Determine the (x, y) coordinate at the center of the cell enclosing the given text.  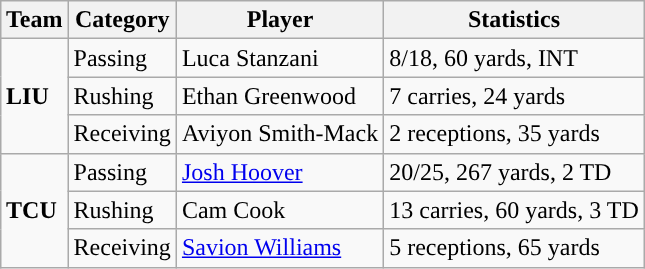
2 receptions, 35 yards (514, 134)
Category (122, 20)
LIU (35, 96)
Ethan Greenwood (280, 96)
Team (35, 20)
5 receptions, 65 yards (514, 248)
20/25, 267 yards, 2 TD (514, 172)
TCU (35, 210)
8/18, 60 yards, INT (514, 58)
Luca Stanzani (280, 58)
Aviyon Smith-Mack (280, 134)
Josh Hoover (280, 172)
7 carries, 24 yards (514, 96)
Cam Cook (280, 210)
13 carries, 60 yards, 3 TD (514, 210)
Player (280, 20)
Statistics (514, 20)
Savion Williams (280, 248)
